Determine the [x, y] coordinate at the center of the cell enclosing the given text.  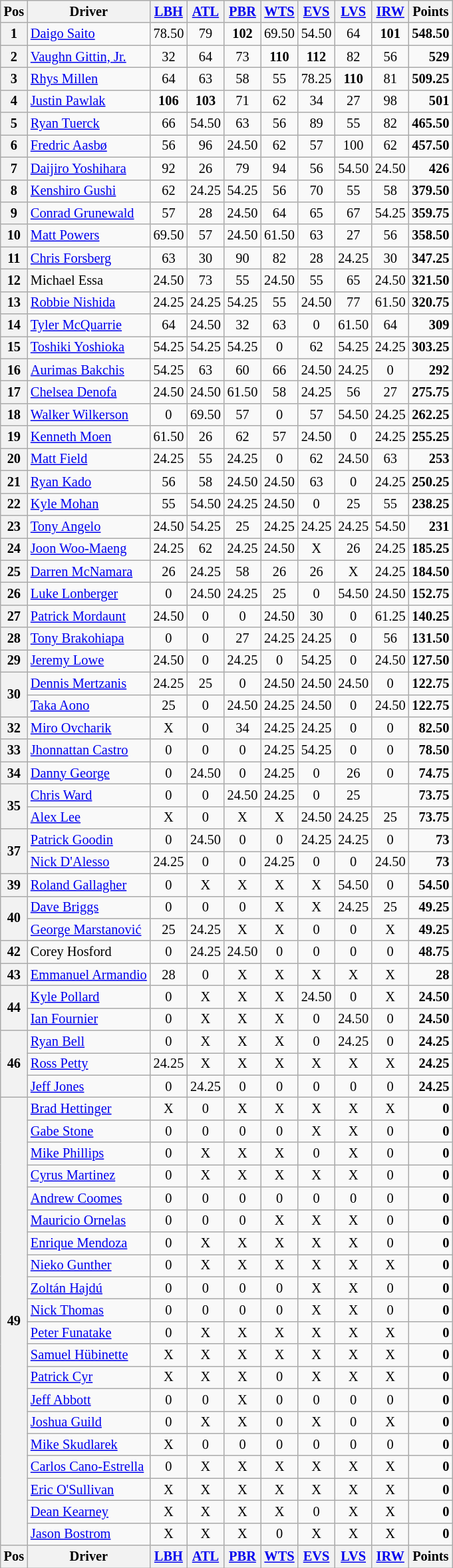
Mauricio Ornelas [89, 1221]
Ross Petty [89, 1064]
70 [317, 191]
18 [14, 414]
548.50 [430, 34]
Taka Aono [89, 706]
Vaughn Gittin, Jr. [89, 57]
253 [430, 459]
20 [14, 459]
Kenshiro Gushi [89, 191]
275.75 [430, 392]
Joshua Guild [89, 1422]
Tony Brakohiapa [89, 639]
Walker Wilkerson [89, 414]
Conrad Grunewald [89, 213]
33 [14, 750]
Enrique Mendoza [89, 1243]
Danny George [89, 773]
320.75 [430, 303]
12 [14, 280]
Fredric Aasbø [89, 146]
39 [14, 885]
292 [430, 370]
Peter Funatake [89, 1333]
14 [14, 325]
Ryan Bell [89, 1042]
238.25 [430, 504]
George Marstanović [89, 929]
Patrick Cyr [89, 1377]
Aurimas Bakchis [89, 370]
Mike Skudlarek [89, 1444]
78.25 [317, 78]
Nick Thomas [89, 1310]
100 [353, 146]
Mike Phillips [89, 1154]
321.50 [430, 280]
60 [243, 370]
Luke Lonberger [89, 593]
1 [14, 34]
Dean Kearney [89, 1511]
7 [14, 168]
44 [14, 1007]
82.50 [430, 728]
37 [14, 852]
Rhys Millen [89, 78]
Zoltán Hajdú [89, 1288]
2 [14, 57]
Kyle Mohan [89, 504]
17 [14, 392]
Gabe Stone [89, 1131]
5 [14, 124]
127.50 [430, 661]
303.25 [430, 347]
21 [14, 482]
Matt Powers [89, 235]
40 [14, 918]
61.25 [390, 616]
Michael Essa [89, 280]
101 [390, 34]
19 [14, 437]
92 [169, 168]
255.25 [430, 437]
185.25 [430, 549]
Daijiro Yoshihara [89, 168]
379.50 [430, 191]
347.25 [430, 258]
Jeff Abbott [89, 1400]
24 [14, 549]
49 [14, 1321]
Kyle Pollard [89, 997]
43 [14, 975]
Matt Field [89, 459]
3 [14, 78]
6 [14, 146]
29 [14, 661]
Dennis Mertzanis [89, 683]
23 [14, 526]
Robbie Nishida [89, 303]
231 [430, 526]
94 [279, 168]
71 [243, 101]
Patrick Mordaunt [89, 616]
Cyrus Martinez [89, 1176]
96 [206, 146]
16 [14, 370]
Tony Angelo [89, 526]
Ryan Kado [89, 482]
Nieko Gunther [89, 1265]
42 [14, 952]
Brad Hettinger [89, 1109]
262.25 [430, 414]
Eric O'Sullivan [89, 1490]
106 [169, 101]
184.50 [430, 571]
Jeremy Lowe [89, 661]
Jason Bostrom [89, 1534]
Joon Woo-Maeng [89, 549]
Dave Briggs [89, 907]
112 [317, 57]
426 [430, 168]
Chris Forsberg [89, 258]
152.75 [430, 593]
Kenneth Moen [89, 437]
250.25 [430, 482]
358.50 [430, 235]
35 [14, 806]
529 [430, 57]
48.75 [430, 952]
15 [14, 347]
Alex Lee [89, 818]
Samuel Hübinette [89, 1355]
Darren McNamara [89, 571]
90 [243, 258]
457.50 [430, 146]
359.75 [430, 213]
74.75 [430, 773]
Nick D'Alesso [89, 862]
501 [430, 101]
11 [14, 258]
81 [390, 78]
22 [14, 504]
Jeff Jones [89, 1086]
98 [390, 101]
140.25 [430, 616]
Justin Pawlak [89, 101]
77 [353, 303]
67 [353, 213]
Carlos Cano-Estrella [89, 1467]
8 [14, 191]
13 [14, 303]
10 [14, 235]
Roland Gallagher [89, 885]
Ian Fournier [89, 1019]
Chelsea Denofa [89, 392]
Daigo Saito [89, 34]
Miro Ovcharik [89, 728]
4 [14, 101]
Corey Hosford [89, 952]
Jhonnattan Castro [89, 750]
309 [430, 325]
Toshiki Yoshioka [89, 347]
Ryan Tuerck [89, 124]
46 [14, 1064]
465.50 [430, 124]
Patrick Goodin [89, 840]
9 [14, 213]
Andrew Coomes [89, 1198]
Tyler McQuarrie [89, 325]
103 [206, 101]
Emmanuel Armandio [89, 975]
89 [317, 124]
509.25 [430, 78]
Chris Ward [89, 795]
131.50 [430, 639]
102 [243, 34]
